Output the (X, Y) coordinate of the center of the cell containing the given text.  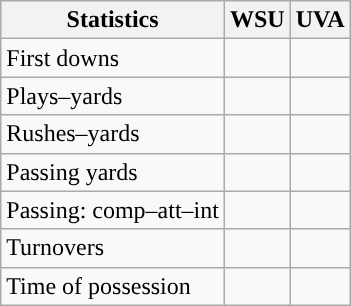
UVA (320, 20)
First downs (113, 58)
Time of possession (113, 286)
Turnovers (113, 248)
Statistics (113, 20)
Rushes–yards (113, 134)
Passing yards (113, 172)
WSU (257, 20)
Plays–yards (113, 96)
Passing: comp–att–int (113, 210)
